Scan for the cell matching the given text and deliver its [x, y] coordinate at center. 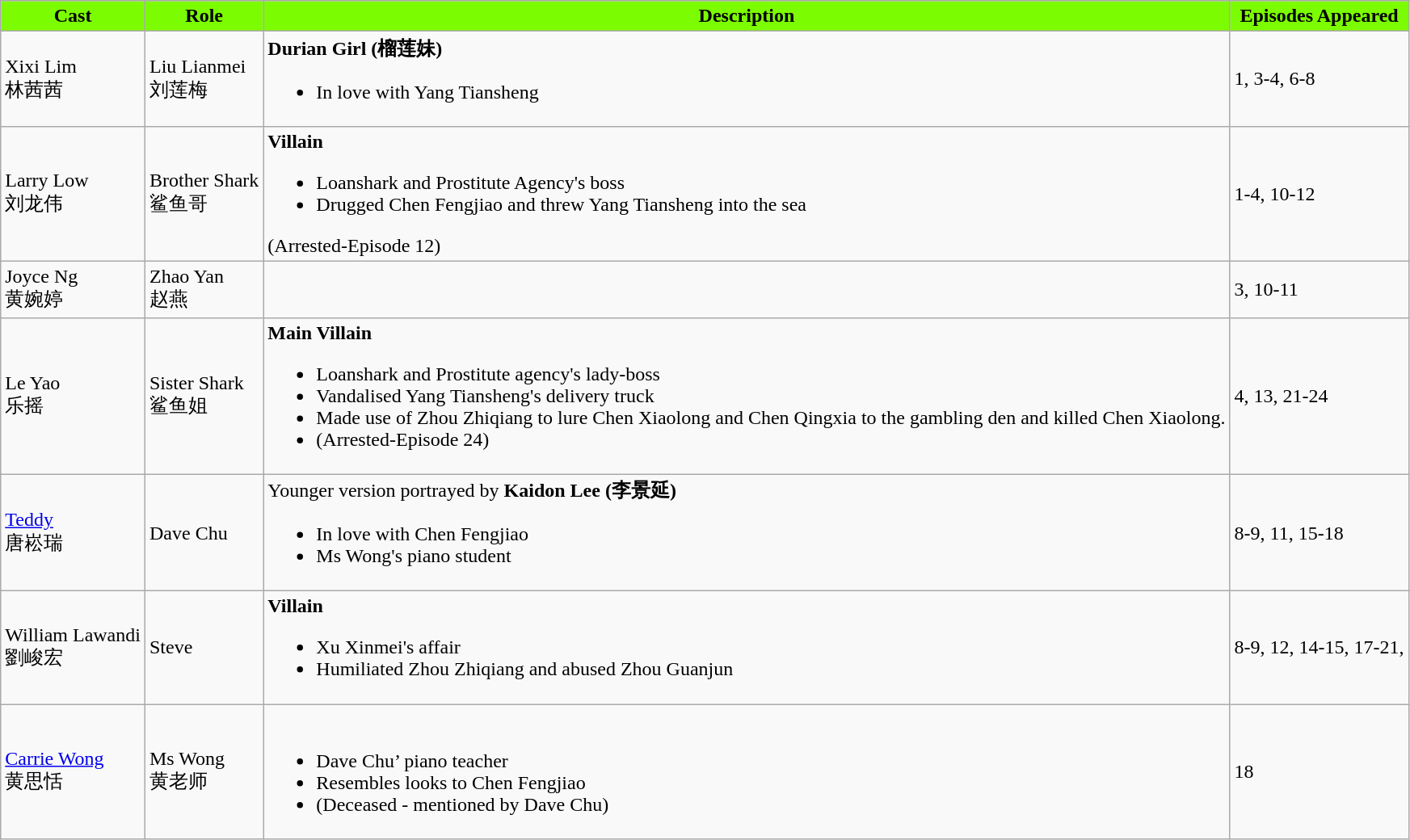
4, 13, 21-24 [1319, 396]
Dave Chu [204, 533]
Carrie Wong 黄思恬 [73, 772]
Zhao Yan 赵燕 [204, 289]
1-4, 10-12 [1319, 194]
1, 3-4, 6-8 [1319, 79]
VillainLoanshark and Prostitute Agency's bossDrugged Chen Fengjiao and threw Yang Tiansheng into the sea(Arrested-Episode 12) [747, 194]
Episodes Appeared [1319, 16]
Dave Chu’ piano teacherResembles looks to Chen Fengjiao(Deceased - mentioned by Dave Chu) [747, 772]
Younger version portrayed by Kaidon Lee (李景延)In love with Chen FengjiaoMs Wong's piano student [747, 533]
Liu Lianmei 刘莲梅 [204, 79]
Brother Shark 鲨鱼哥 [204, 194]
8-9, 11, 15-18 [1319, 533]
Durian Girl (榴莲妹)In love with Yang Tiansheng [747, 79]
William Lawandi 劉峻宏 [73, 648]
VillainXu Xinmei's affairHumiliated Zhou Zhiqiang and abused Zhou Guanjun [747, 648]
Steve [204, 648]
Cast [73, 16]
Description [747, 16]
3, 10-11 [1319, 289]
Teddy 唐崧瑞 [73, 533]
Le Yao 乐摇 [73, 396]
Xixi Lim 林茜茜 [73, 79]
Joyce Ng 黄婉婷 [73, 289]
Role [204, 16]
Larry Low 刘龙伟 [73, 194]
Sister Shark 鲨鱼姐 [204, 396]
Ms Wong 黄老师 [204, 772]
8-9, 12, 14-15, 17-21, [1319, 648]
18 [1319, 772]
